Locate the cell with the specified text and output its [x, y] center coordinate. 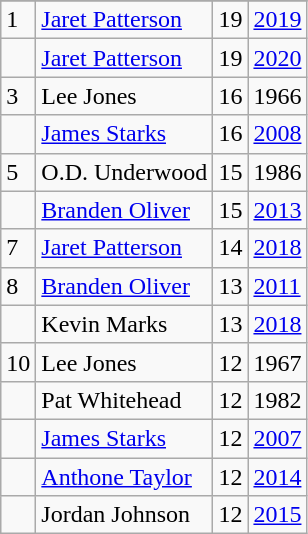
1966 [278, 96]
O.D. Underwood [124, 172]
2015 [278, 515]
7 [18, 248]
5 [18, 172]
1986 [278, 172]
14 [230, 248]
2011 [278, 286]
8 [18, 286]
1982 [278, 400]
2008 [278, 134]
10 [18, 362]
2019 [278, 20]
2020 [278, 58]
1967 [278, 362]
2014 [278, 477]
2013 [278, 210]
1 [18, 20]
3 [18, 96]
2007 [278, 438]
Pat Whitehead [124, 400]
Kevin Marks [124, 324]
Jordan Johnson [124, 515]
Anthone Taylor [124, 477]
